Scan for the cell matching the given text and deliver its (X, Y) coordinate at center. 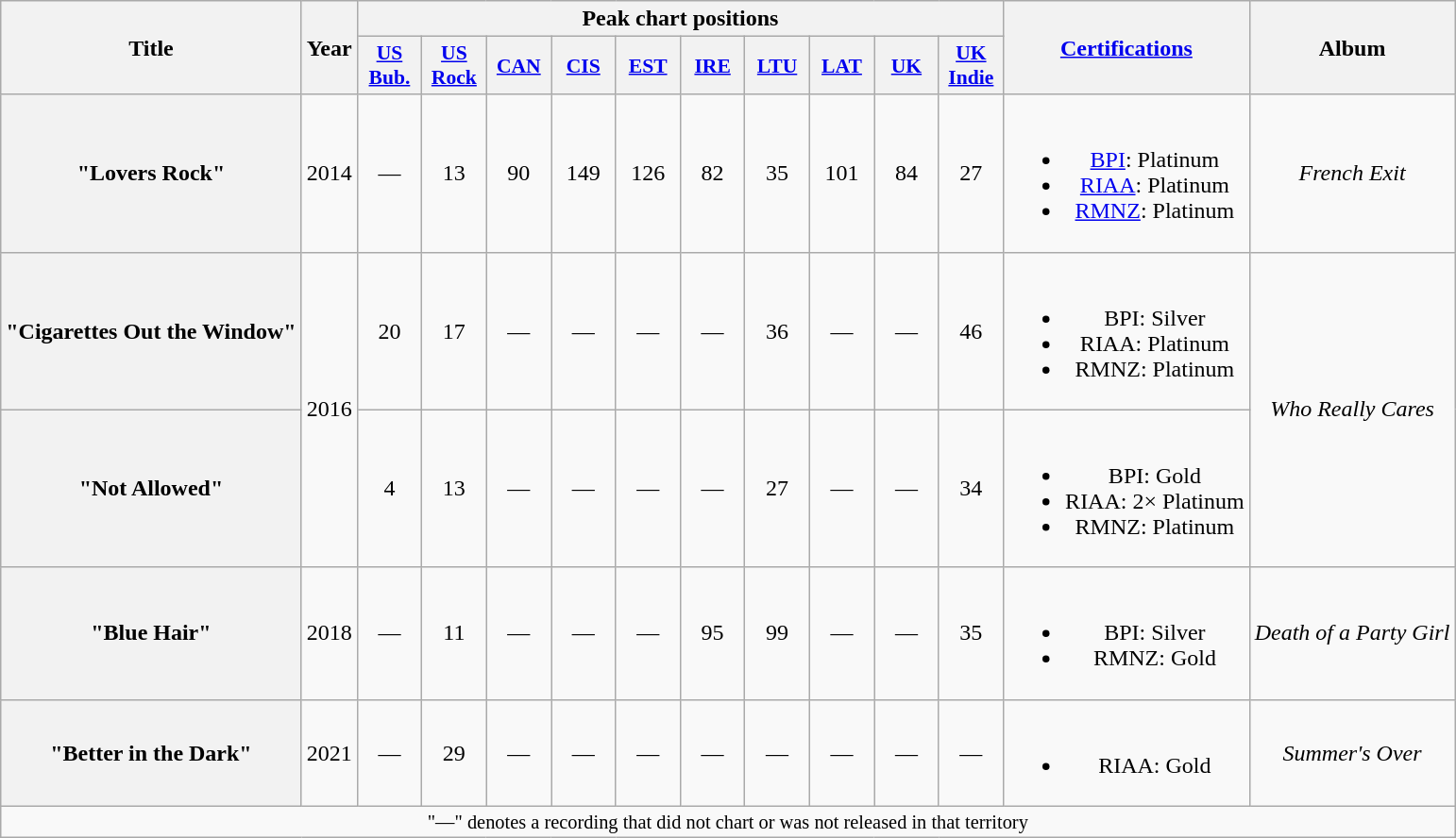
2021 (329, 753)
Title (151, 47)
LTU (777, 66)
"Lovers Rock" (151, 174)
"Blue Hair" (151, 633)
95 (712, 633)
USRock (454, 66)
French Exit (1352, 174)
Peak chart positions (680, 19)
IRE (712, 66)
Who Really Cares (1352, 410)
2016 (329, 410)
Certifications (1127, 47)
BPI: SilverRIAA: PlatinumRMNZ: Platinum (1127, 330)
Death of a Party Girl (1352, 633)
34 (971, 489)
46 (971, 330)
UKIndie (971, 66)
82 (712, 174)
UK (906, 66)
99 (777, 633)
126 (648, 174)
36 (777, 330)
84 (906, 174)
17 (454, 330)
2018 (329, 633)
20 (389, 330)
RIAA: Gold (1127, 753)
BPI: GoldRIAA: 2× PlatinumRMNZ: Platinum (1127, 489)
29 (454, 753)
"—" denotes a recording that did not chart or was not released in that territory (728, 822)
BPI: SilverRMNZ: Gold (1127, 633)
11 (454, 633)
BPI: PlatinumRIAA: PlatinumRMNZ: Platinum (1127, 174)
CAN (518, 66)
2014 (329, 174)
90 (518, 174)
LAT (841, 66)
Album (1352, 47)
149 (584, 174)
"Cigarettes Out the Window" (151, 330)
Summer's Over (1352, 753)
"Not Allowed" (151, 489)
Year (329, 47)
4 (389, 489)
101 (841, 174)
USBub. (389, 66)
"Better in the Dark" (151, 753)
CIS (584, 66)
EST (648, 66)
